For the text-containing cell, return its midpoint in (X, Y) coordinate format. 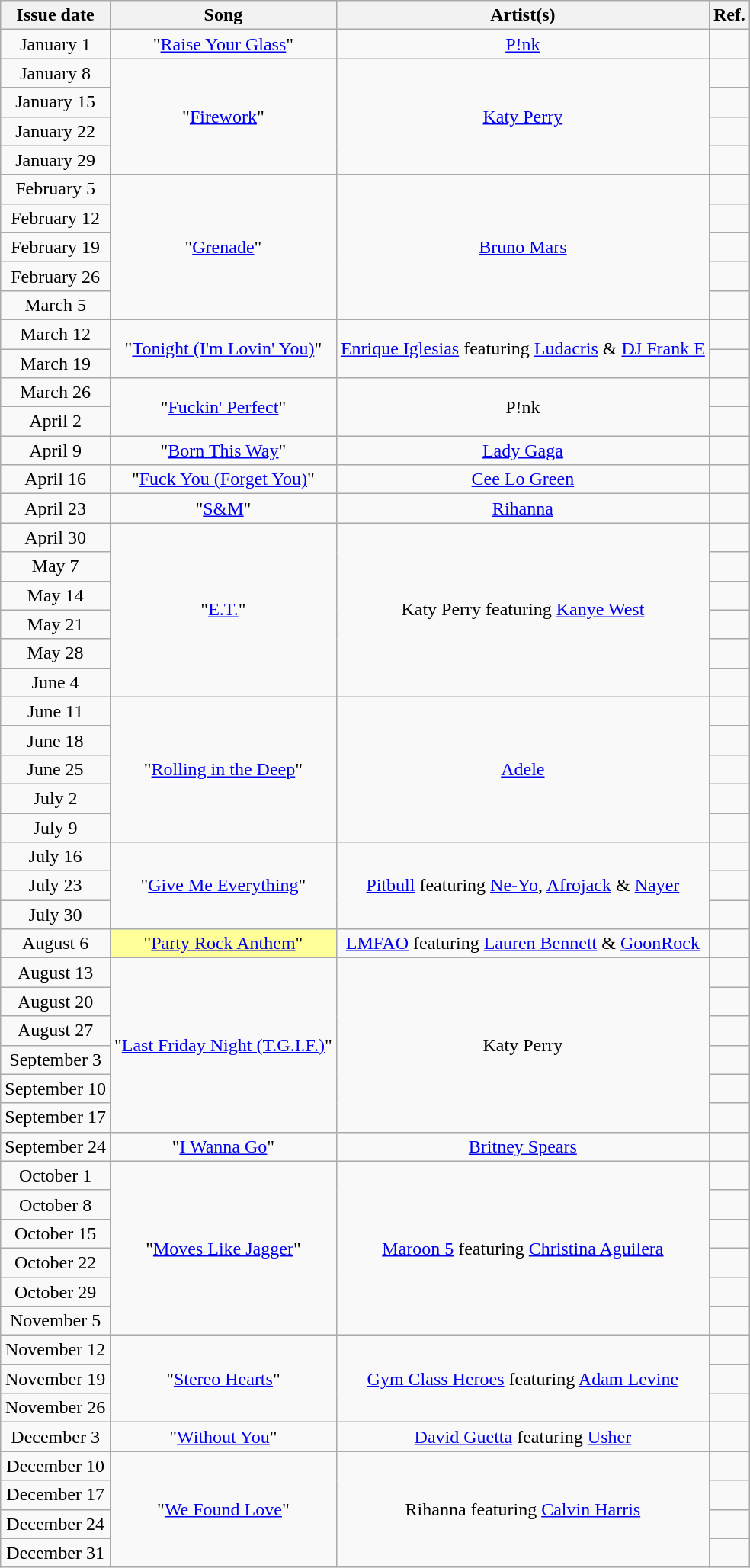
September 3 (56, 1060)
May 7 (56, 566)
October 15 (56, 1233)
April 16 (56, 479)
"S&M" (223, 508)
August 13 (56, 973)
April 30 (56, 537)
July 30 (56, 915)
December 17 (56, 1495)
"Party Rock Anthem" (223, 944)
Song (223, 15)
July 9 (56, 827)
"Rolling in the Deep" (223, 769)
Issue date (56, 15)
June 11 (56, 711)
June 18 (56, 740)
December 31 (56, 1553)
April 23 (56, 508)
October 8 (56, 1204)
Bruno Mars (523, 247)
June 25 (56, 769)
January 1 (56, 44)
March 19 (56, 364)
July 16 (56, 857)
Britney Spears (523, 1146)
Pitbull featuring Ne-Yo, Afrojack & Nayer (523, 886)
February 19 (56, 247)
February 5 (56, 189)
November 19 (56, 1379)
"I Wanna Go" (223, 1146)
October 1 (56, 1175)
January 29 (56, 160)
May 14 (56, 595)
January 15 (56, 102)
"Stereo Hearts" (223, 1379)
LMFAO featuring Lauren Bennett & GoonRock (523, 944)
"Fuck You (Forget You)" (223, 479)
Lady Gaga (523, 451)
Katy Perry featuring Kanye West (523, 610)
June 4 (56, 682)
"E.T." (223, 610)
"Without You" (223, 1437)
May 28 (56, 653)
November 12 (56, 1350)
Enrique Iglesias featuring Ludacris & DJ Frank E (523, 348)
Artist(s) (523, 15)
August 20 (56, 1002)
September 24 (56, 1146)
"Firework" (223, 117)
Rihanna (523, 508)
April 2 (56, 422)
"Raise Your Glass" (223, 44)
May 21 (56, 624)
"Grenade" (223, 247)
August 6 (56, 944)
February 26 (56, 276)
"Born This Way" (223, 451)
October 29 (56, 1292)
December 3 (56, 1437)
Gym Class Heroes featuring Adam Levine (523, 1379)
"Last Friday Night (T.G.I.F.)" (223, 1045)
October 22 (56, 1262)
July 2 (56, 798)
January 8 (56, 73)
November 26 (56, 1408)
David Guetta featuring Usher (523, 1437)
January 22 (56, 131)
Maroon 5 featuring Christina Aguilera (523, 1248)
"Fuckin' Perfect" (223, 407)
September 17 (56, 1117)
April 9 (56, 451)
March 5 (56, 305)
March 12 (56, 334)
"We Found Love" (223, 1509)
December 24 (56, 1524)
"Give Me Everything" (223, 886)
Rihanna featuring Calvin Harris (523, 1509)
March 26 (56, 393)
Ref. (729, 15)
Cee Lo Green (523, 479)
September 10 (56, 1089)
February 12 (56, 218)
"Tonight (I'm Lovin' You)" (223, 348)
December 10 (56, 1466)
November 5 (56, 1321)
July 23 (56, 886)
August 27 (56, 1031)
Adele (523, 769)
"Moves Like Jagger" (223, 1248)
